Locate the cell with the specified text and output its [X, Y] center coordinate. 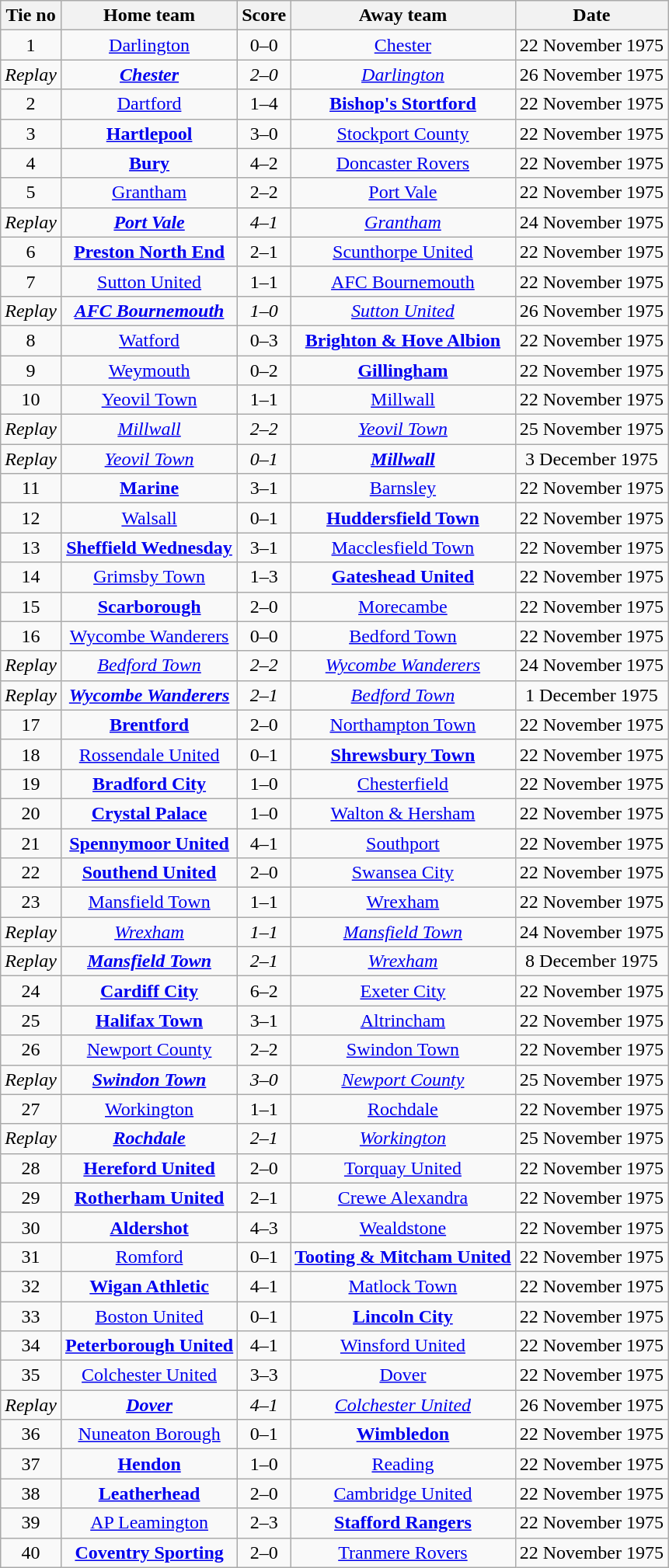
24 [31, 991]
Marine [149, 488]
9 [31, 370]
Reading [403, 1464]
Score [264, 16]
36 [31, 1434]
26 [31, 1050]
Preston North End [149, 252]
Scarborough [149, 607]
8 [31, 340]
3–3 [264, 1375]
22 [31, 873]
Wimbledon [403, 1434]
21 [31, 843]
Date [591, 16]
Crystal Palace [149, 813]
Watford [149, 340]
Walsall [149, 518]
Exeter City [403, 991]
Sheffield Wednesday [149, 548]
Lincoln City [403, 1316]
Rossendale United [149, 754]
Matlock Town [403, 1286]
4–2 [264, 163]
Leatherhead [149, 1493]
25 [31, 1020]
Crewe Alexandra [403, 1198]
Bury [149, 163]
0–3 [264, 340]
Chesterfield [403, 784]
Cambridge United [403, 1493]
8 December 1975 [591, 961]
Wealdstone [403, 1227]
Wigan Athletic [149, 1286]
1 December 1975 [591, 695]
Hendon [149, 1464]
1 [31, 45]
Torquay United [403, 1168]
13 [31, 548]
27 [31, 1109]
32 [31, 1286]
28 [31, 1168]
37 [31, 1464]
15 [31, 607]
2–3 [264, 1523]
40 [31, 1552]
Shrewsbury Town [403, 754]
Stockport County [403, 134]
35 [31, 1375]
Hereford United [149, 1168]
6–2 [264, 991]
Halifax Town [149, 1020]
17 [31, 725]
Bishop's Stortford [403, 104]
1–4 [264, 104]
Away team [403, 16]
Morecambe [403, 607]
Peterborough United [149, 1346]
Boston United [149, 1316]
30 [31, 1227]
Southport [403, 843]
Aldershot [149, 1227]
11 [31, 488]
Rotherham United [149, 1198]
Hartlepool [149, 134]
1–3 [264, 577]
0–2 [264, 370]
Doncaster Rovers [403, 163]
Home team [149, 16]
10 [31, 400]
Romford [149, 1257]
Southend United [149, 873]
39 [31, 1523]
3 December 1975 [591, 459]
Northampton Town [403, 725]
Winsford United [403, 1346]
19 [31, 784]
Tie no [31, 16]
33 [31, 1316]
Cardiff City [149, 991]
Barnsley [403, 488]
4 [31, 163]
Swansea City [403, 873]
Brighton & Hove Albion [403, 340]
4–3 [264, 1227]
Bradford City [149, 784]
Dartford [149, 104]
16 [31, 636]
Tooting & Mitcham United [403, 1257]
Macclesfield Town [403, 548]
Tranmere Rovers [403, 1552]
29 [31, 1198]
Gillingham [403, 370]
Stafford Rangers [403, 1523]
34 [31, 1346]
20 [31, 813]
23 [31, 902]
AP Leamington [149, 1523]
12 [31, 518]
Grimsby Town [149, 577]
2 [31, 104]
Brentford [149, 725]
Huddersfield Town [403, 518]
Spennymoor United [149, 843]
Nuneaton Borough [149, 1434]
Scunthorpe United [403, 252]
Coventry Sporting [149, 1552]
5 [31, 193]
14 [31, 577]
Walton & Hersham [403, 813]
Weymouth [149, 370]
3 [31, 134]
Gateshead United [403, 577]
31 [31, 1257]
Altrincham [403, 1020]
18 [31, 754]
38 [31, 1493]
6 [31, 252]
7 [31, 281]
